Search for the cell housing the specified text and yield its (X, Y) center coordinate. 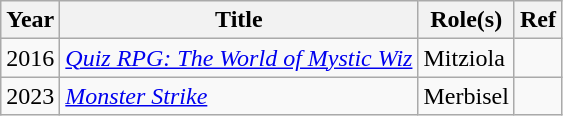
Role(s) (466, 20)
Quiz RPG: The World of Mystic Wiz (239, 58)
Title (239, 20)
Merbisel (466, 96)
Mitziola (466, 58)
2016 (30, 58)
Ref (538, 20)
2023 (30, 96)
Year (30, 20)
Monster Strike (239, 96)
